Scan for the cell matching the given text and deliver its [x, y] coordinate at center. 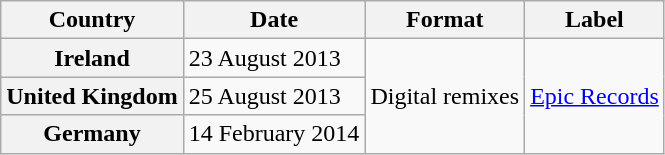
Country [92, 20]
25 August 2013 [274, 96]
Digital remixes [445, 96]
Germany [92, 134]
United Kingdom [92, 96]
Epic Records [595, 96]
14 February 2014 [274, 134]
Format [445, 20]
23 August 2013 [274, 58]
Ireland [92, 58]
Date [274, 20]
Label [595, 20]
